Return [x, y] of the center of cell containing provided text 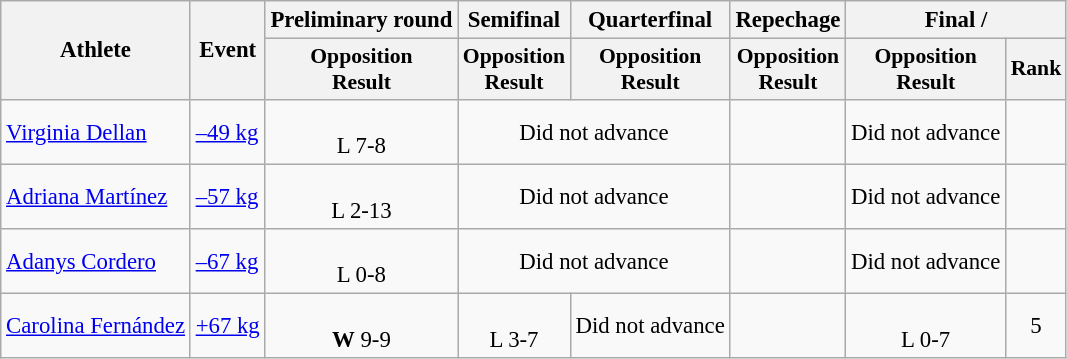
Adanys Cordero [96, 262]
L 0-8 [362, 262]
+67 kg [228, 326]
Carolina Fernández [96, 326]
Final / [956, 20]
L 3-7 [514, 326]
Preliminary round [362, 20]
Rank [1036, 70]
Semifinal [514, 20]
–57 kg [228, 196]
Quarterfinal [650, 20]
–67 kg [228, 262]
Athlete [96, 50]
Repechage [788, 20]
5 [1036, 326]
L 0-7 [926, 326]
L 2-13 [362, 196]
–49 kg [228, 132]
L 7-8 [362, 132]
Event [228, 50]
Virginia Dellan [96, 132]
Adriana Martínez [96, 196]
W 9-9 [362, 326]
